Provide the [X, Y] coordinate of the cell's center where the given text is located.  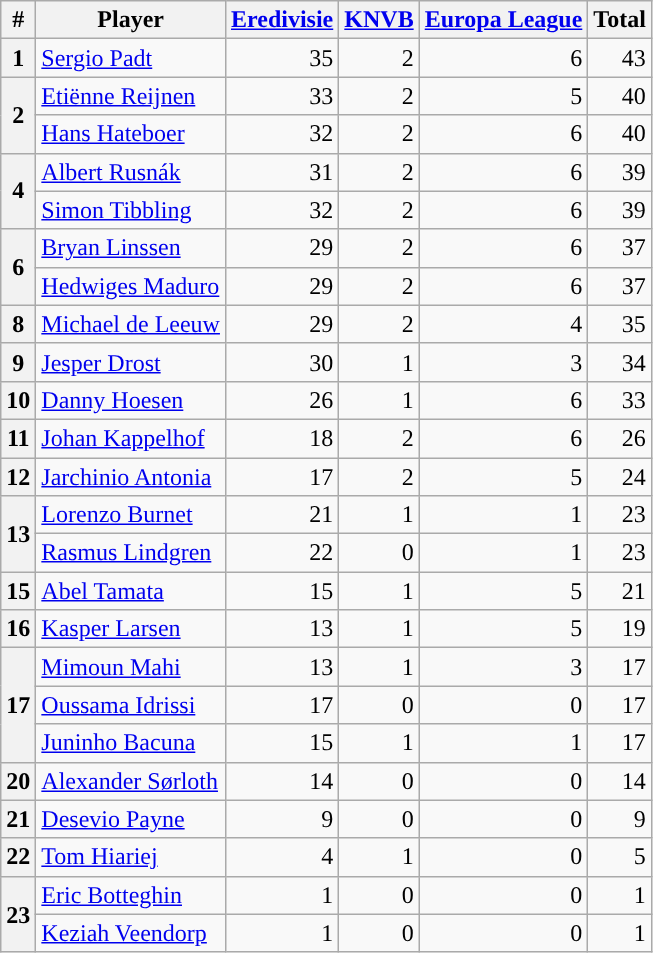
Michael de Leeuw [131, 324]
Jarchinio Antonia [131, 477]
Total [620, 20]
Tom Hiariej [131, 857]
20 [18, 781]
43 [620, 58]
Abel Tamata [131, 591]
24 [620, 477]
Desevio Payne [131, 819]
Eric Botteghin [131, 895]
Bryan Linssen [131, 248]
11 [18, 438]
# [18, 20]
Albert Rusnák [131, 172]
Player [131, 20]
19 [620, 629]
16 [18, 629]
Sergio Padt [131, 58]
Rasmus Lindgren [131, 553]
12 [18, 477]
Johan Kappelhof [131, 438]
Europa League [504, 20]
Danny Hoesen [131, 400]
Oussama Idrissi [131, 705]
Etiënne Reijnen [131, 96]
Juninho Bacuna [131, 743]
KNVB [379, 20]
30 [282, 362]
31 [282, 172]
Kasper Larsen [131, 629]
18 [282, 438]
Mimoun Mahi [131, 667]
Hedwiges Maduro [131, 286]
Alexander Sørloth [131, 781]
8 [18, 324]
Eredivisie [282, 20]
Hans Hateboer [131, 134]
Jesper Drost [131, 362]
Lorenzo Burnet [131, 515]
Simon Tibbling [131, 210]
10 [18, 400]
34 [620, 362]
Keziah Veendorp [131, 933]
